From the cell containing the given text, extract its center point as [x, y] coordinate. 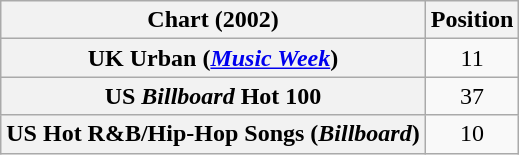
Chart (2002) [213, 20]
US Hot R&B/Hip-Hop Songs (Billboard) [213, 134]
37 [472, 96]
11 [472, 58]
US Billboard Hot 100 [213, 96]
Position [472, 20]
10 [472, 134]
UK Urban (Music Week) [213, 58]
